Extract the (X, Y) coordinate from the center of the cell holding the provided text.  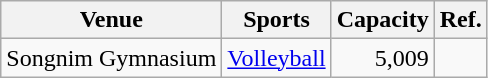
Capacity (382, 20)
Volleyball (276, 58)
5,009 (382, 58)
Venue (112, 20)
Songnim Gymnasium (112, 58)
Sports (276, 20)
Ref. (460, 20)
